Capture the cell that displays the provided text and extract its (X, Y) central coordinate. 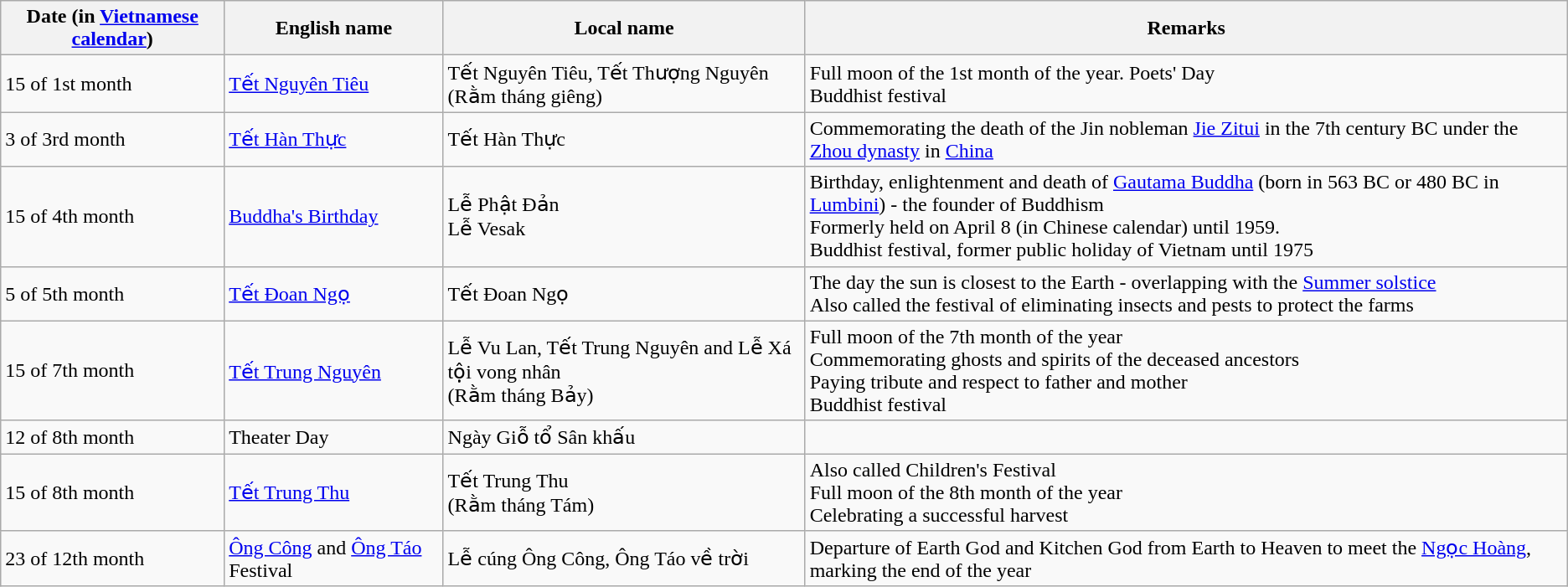
Departure of Earth God and Kitchen God from Earth to Heaven to meet the Ngọc Hoàng, marking the end of the year (1186, 559)
5 of 5th month (112, 293)
Lễ Vu Lan, Tết Trung Nguyên and Lễ Xá tội vong nhân (Rằm tháng Bảy) (624, 370)
Theater Day (333, 437)
Tết Trung Nguyên (333, 370)
12 of 8th month (112, 437)
Ông Công and Ông Táo Festival (333, 559)
Tết Trung Thu (333, 492)
Remarks (1186, 28)
15 of 7th month (112, 370)
Lễ cúng Ông Công, Ông Táo về trời (624, 559)
Tết Trung Thu (Rằm tháng Tám) (624, 492)
Ngày Giỗ tổ Sân khấu (624, 437)
15 of 4th month (112, 216)
Full moon of the 1st month of the year. Poets' DayBuddhist festival (1186, 84)
15 of 1st month (112, 84)
Local name (624, 28)
Date (in Vietnamese calendar) (112, 28)
3 of 3rd month (112, 139)
Tết Nguyên Tiêu (333, 84)
Buddha's Birthday (333, 216)
Also called Children's Festival Full moon of the 8th month of the year Celebrating a successful harvest (1186, 492)
English name (333, 28)
Commemorating the death of the Jin nobleman Jie Zitui in the 7th century BC under the Zhou dynasty in China (1186, 139)
Tết Nguyên Tiêu, Tết Thượng Nguyên (Rằm tháng giêng) (624, 84)
15 of 8th month (112, 492)
23 of 12th month (112, 559)
Lễ Phật Đản Lễ Vesak (624, 216)
